Extract the (X, Y) coordinate from the center of the cell holding the provided text.  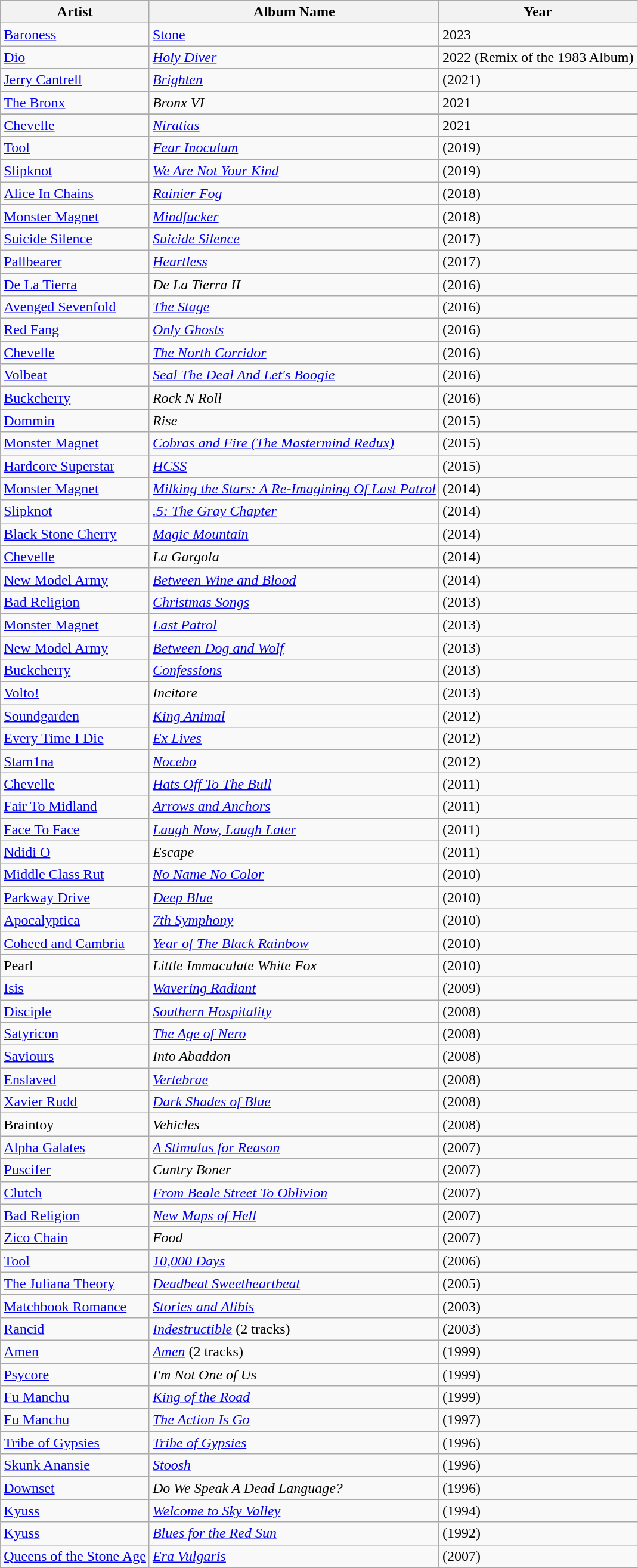
Stories and Alibis (294, 1306)
Vertebrae (294, 1079)
Cuntry Boner (294, 1170)
Into Abaddon (294, 1057)
Rise (294, 421)
Volto! (75, 693)
Soundgarden (75, 716)
Ex Lives (294, 739)
Dommin (75, 421)
Queens of the Stone Age (75, 1556)
Little Immaculate White Fox (294, 965)
Only Ghosts (294, 330)
Rainier Fog (294, 193)
Nocebo (294, 761)
Mindfucker (294, 216)
Dio (75, 57)
Isis (75, 988)
Black Stone Cherry (75, 534)
Matchbook Romance (75, 1306)
Face To Face (75, 829)
Do We Speak A Dead Language? (294, 1488)
Blues for the Red Sun (294, 1533)
Hats Off To The Bull (294, 784)
Last Patrol (294, 625)
Downset (75, 1488)
The Stage (294, 307)
From Beale Street To Oblivion (294, 1193)
Stone (294, 35)
Confessions (294, 671)
Avenged Sevenfold (75, 307)
Milking the Stars: A Re-Imagining Of Last Patrol (294, 489)
Every Time I Die (75, 739)
Welcome to Sky Valley (294, 1511)
Holy Diver (294, 57)
Indestructible (2 tracks) (294, 1329)
New Maps of Hell (294, 1215)
Satyricon (75, 1034)
(2005) (538, 1283)
A Stimulus for Reason (294, 1147)
The Juliana Theory (75, 1283)
Album Name (294, 12)
Seal The Deal And Let's Boogie (294, 375)
Incitare (294, 693)
Rock N Roll (294, 398)
Wavering Radiant (294, 988)
Laugh Now, Laugh Later (294, 829)
7th Symphony (294, 920)
Arrows and Anchors (294, 807)
Psycore (75, 1374)
Zico Chain (75, 1238)
.5: The Gray Chapter (294, 511)
We Are Not Your Kind (294, 171)
(1997) (538, 1420)
Apocalyptica (75, 920)
Enslaved (75, 1079)
The Age of Nero (294, 1034)
2023 (538, 35)
Braintoy (75, 1125)
Magic Mountain (294, 534)
(2009) (538, 988)
Coheed and Cambria (75, 943)
No Name No Color (294, 875)
The North Corridor (294, 353)
Pallbearer (75, 261)
Rancid (75, 1329)
The Bronx (75, 103)
Disciple (75, 1011)
Deep Blue (294, 897)
La Gargola (294, 557)
King Animal (294, 716)
Escape (294, 852)
Vehicles (294, 1125)
Between Dog and Wolf (294, 647)
Dark Shades of Blue (294, 1102)
Jerry Cantrell (75, 80)
Stam1na (75, 761)
Middle Class Rut (75, 875)
Ndidi O (75, 852)
Fair To Midland (75, 807)
Baroness (75, 35)
Hardcore Superstar (75, 466)
I'm Not One of Us (294, 1374)
Saviours (75, 1057)
Skunk Anansie (75, 1465)
(1994) (538, 1511)
(1992) (538, 1533)
De La Tierra (75, 285)
Alpha Galates (75, 1147)
(2021) (538, 80)
Fear Inoculum (294, 148)
Deadbeat Sweetheartbeat (294, 1283)
Between Wine and Blood (294, 579)
Puscifer (75, 1170)
Niratias (294, 125)
Brighten (294, 80)
King of the Road (294, 1397)
Christmas Songs (294, 602)
Food (294, 1238)
Year (538, 12)
Year of The Black Rainbow (294, 943)
Artist (75, 12)
HCSS (294, 466)
De La Tierra II (294, 285)
Clutch (75, 1193)
Pearl (75, 965)
Amen (75, 1351)
Stoosh (294, 1465)
Southern Hospitality (294, 1011)
10,000 Days (294, 1261)
Parkway Drive (75, 897)
Amen (2 tracks) (294, 1351)
Volbeat (75, 375)
(2006) (538, 1261)
Alice In Chains (75, 193)
Red Fang (75, 330)
The Action Is Go (294, 1420)
Bronx VI (294, 103)
Era Vulgaris (294, 1556)
Cobras and Fire (The Mastermind Redux) (294, 443)
2022 (Remix of the 1983 Album) (538, 57)
Heartless (294, 261)
Xavier Rudd (75, 1102)
